Output the (X, Y) coordinate of the center of the cell containing the given text.  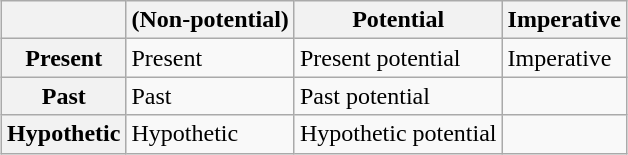
Potential (398, 20)
Hypothetic potential (398, 134)
Present potential (398, 58)
(Non-potential) (210, 20)
Past potential (398, 96)
